Provide the (X, Y) coordinate of the cell's center where the given text is located.  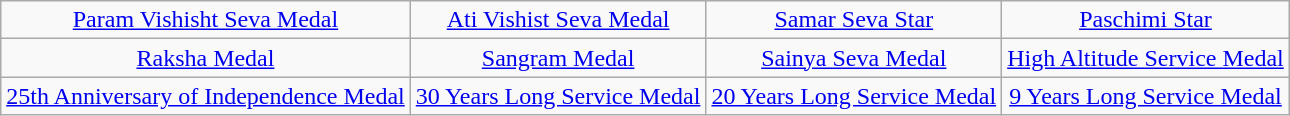
9 Years Long Service Medal (1146, 96)
30 Years Long Service Medal (558, 96)
Raksha Medal (206, 58)
25th Anniversary of Independence Medal (206, 96)
Ati Vishist Seva Medal (558, 20)
Sainya Seva Medal (854, 58)
Paschimi Star (1146, 20)
Sangram Medal (558, 58)
Samar Seva Star (854, 20)
20 Years Long Service Medal (854, 96)
Param Vishisht Seva Medal (206, 20)
High Altitude Service Medal (1146, 58)
